For the text-containing cell, return its midpoint in [X, Y] coordinate format. 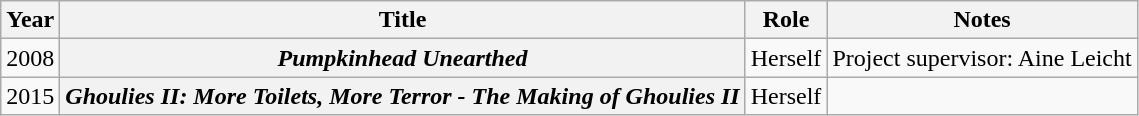
Project supervisor: Aine Leicht [982, 58]
2008 [30, 58]
Pumpkinhead Unearthed [402, 58]
Title [402, 20]
Year [30, 20]
2015 [30, 96]
Ghoulies II: More Toilets, More Terror - The Making of Ghoulies II [402, 96]
Role [786, 20]
Notes [982, 20]
